Return (X, Y) of the center of cell containing provided text 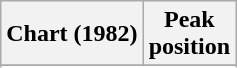
Peakposition (189, 34)
Chart (1982) (72, 34)
